Locate the cell with the specified text and output its (X, Y) center coordinate. 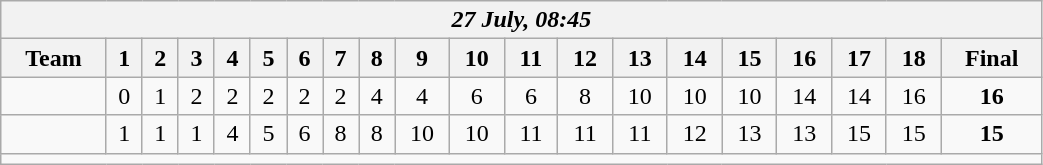
Final (992, 58)
7 (341, 58)
0 (124, 96)
3 (196, 58)
17 (860, 58)
Team (54, 58)
18 (914, 58)
27 July, 08:45 (522, 20)
9 (422, 58)
